From the cell containing the given text, extract its center point as (X, Y) coordinate. 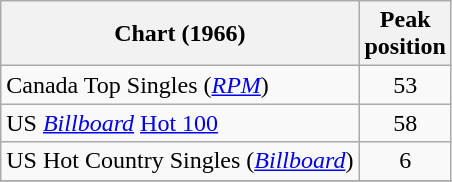
Peakposition (405, 34)
58 (405, 123)
Canada Top Singles (RPM) (180, 85)
Chart (1966) (180, 34)
US Billboard Hot 100 (180, 123)
US Hot Country Singles (Billboard) (180, 161)
53 (405, 85)
6 (405, 161)
